Extract the [X, Y] coordinate from the center of the cell holding the provided text.  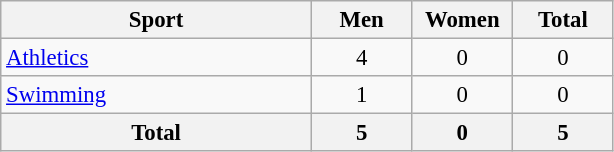
Women [462, 20]
Athletics [156, 58]
Men [362, 20]
Sport [156, 20]
1 [362, 95]
4 [362, 58]
Swimming [156, 95]
